Provide the (x, y) coordinate of the cell's center where the given text is located.  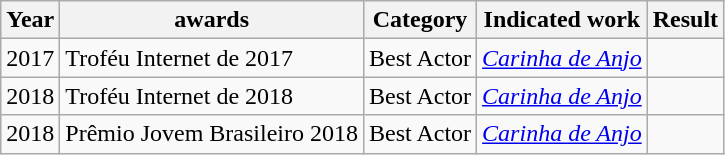
Prêmio Jovem Brasileiro 2018 (212, 134)
Troféu Internet de 2018 (212, 96)
Category (420, 20)
Indicated work (562, 20)
Result (685, 20)
2017 (30, 58)
Troféu Internet de 2017 (212, 58)
awards (212, 20)
Year (30, 20)
